Identify which cell holds the provided text, then report its (x, y) central coordinate. 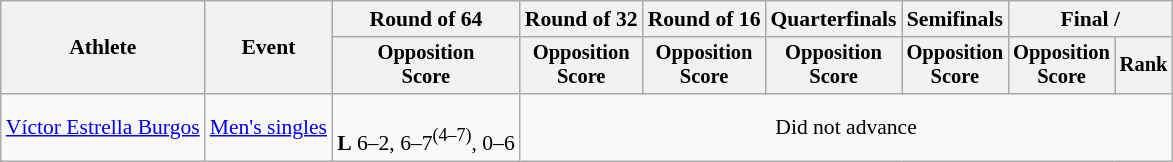
Round of 32 (582, 19)
Víctor Estrella Burgos (103, 128)
Final / (1090, 19)
Semifinals (956, 19)
Round of 64 (426, 19)
Event (268, 48)
Athlete (103, 48)
Rank (1144, 66)
Men's singles (268, 128)
Did not advance (846, 128)
L 6–2, 6–7(4–7), 0–6 (426, 128)
Quarterfinals (834, 19)
Round of 16 (704, 19)
